Find where the given text appears and provide that cell's center as (X, Y) coordinate. 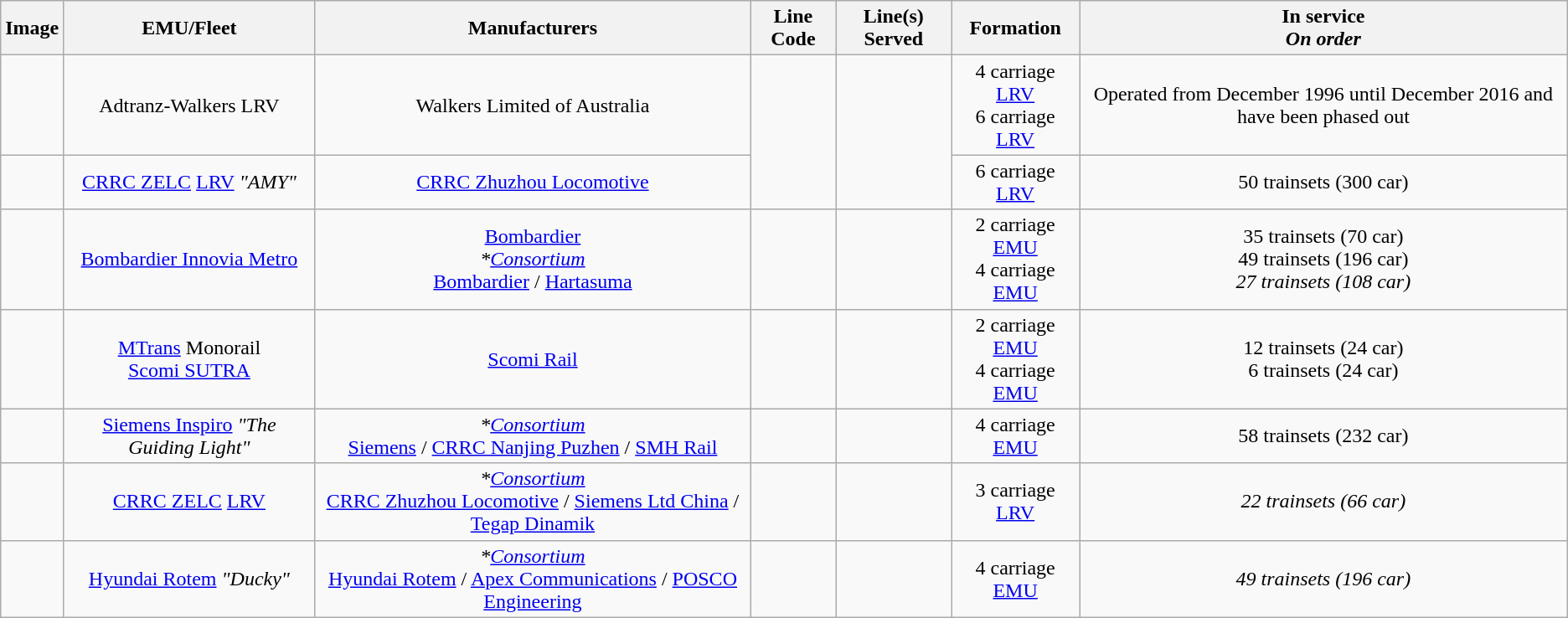
Operated from December 1996 until December 2016 and have been phased out (1323, 106)
In service On order (1323, 28)
CRRC ZELC LRV "AMY" (189, 183)
Line Code (793, 28)
Bombardier*Consortium Bombardier / Hartasuma (533, 260)
Scomi Rail (533, 358)
MTrans MonorailScomi SUTRA (189, 358)
CRRC Zhuzhou Locomotive (533, 183)
Adtranz-Walkers LRV (189, 106)
49 trainsets (196 car) (1323, 579)
58 trainsets (232 car) (1323, 435)
3 carriage LRV (1015, 502)
22 trainsets (66 car) (1323, 502)
Line(s) Served (894, 28)
*Consortium Siemens / CRRC Nanjing Puzhen / SMH Rail (533, 435)
4 carriage LRV6 carriage LRV (1015, 106)
12 trainsets (24 car)6 trainsets (24 car) (1323, 358)
*Consortium Hyundai Rotem / Apex Communications / POSCO Engineering (533, 579)
Manufacturers (533, 28)
*Consortium CRRC Zhuzhou Locomotive / Siemens Ltd China / Tegap Dinamik (533, 502)
Hyundai Rotem "Ducky" (189, 579)
CRRC ZELC LRV (189, 502)
50 trainsets (300 car) (1323, 183)
Bombardier Innovia Metro (189, 260)
Formation (1015, 28)
EMU/Fleet (189, 28)
Siemens Inspiro "The Guiding Light" (189, 435)
Image (32, 28)
6 carriage LRV (1015, 183)
Walkers Limited of Australia (533, 106)
35 trainsets (70 car)49 trainsets (196 car)27 trainsets (108 car) (1323, 260)
